From the cell containing the given text, extract its center point as [X, Y] coordinate. 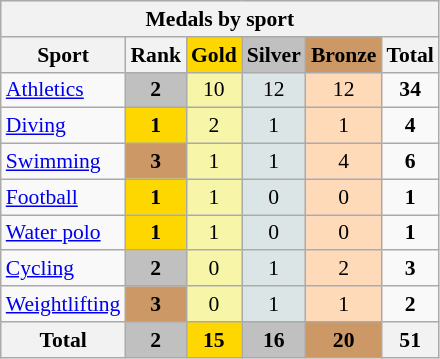
6 [410, 162]
Weightlifting [64, 304]
10 [214, 90]
16 [274, 340]
51 [410, 340]
Cycling [64, 269]
20 [344, 340]
Football [64, 197]
34 [410, 90]
Rank [156, 55]
15 [214, 340]
Swimming [64, 162]
Silver [274, 55]
Bronze [344, 55]
Water polo [64, 233]
Gold [214, 55]
Diving [64, 126]
Athletics [64, 90]
Medals by sport [220, 19]
Sport [64, 55]
